Detect which cell encompasses the target text, then output its (X, Y) center coordinate. 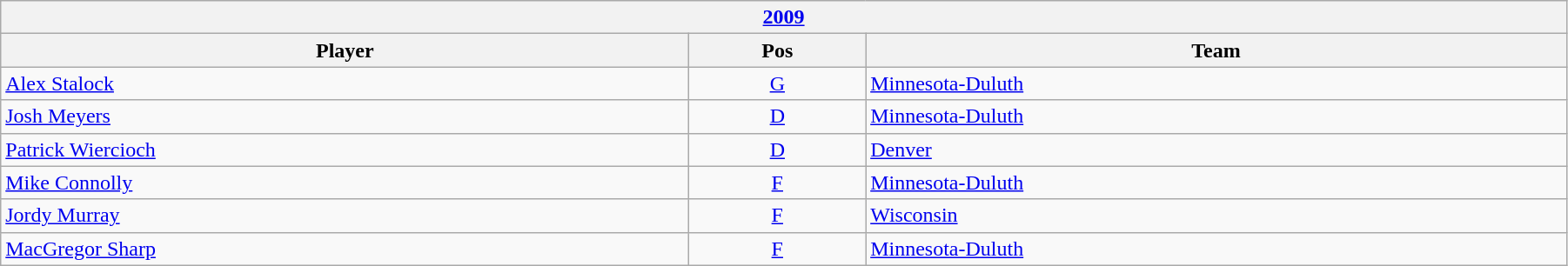
Team (1216, 50)
Mike Connolly (345, 183)
Josh Meyers (345, 116)
G (778, 83)
2009 (784, 17)
Wisconsin (1216, 216)
Player (345, 50)
Alex Stalock (345, 83)
Patrick Wiercioch (345, 150)
Denver (1216, 150)
Pos (778, 50)
MacGregor Sharp (345, 249)
Jordy Murray (345, 216)
